Detect which cell encompasses the target text, then output its (x, y) center coordinate. 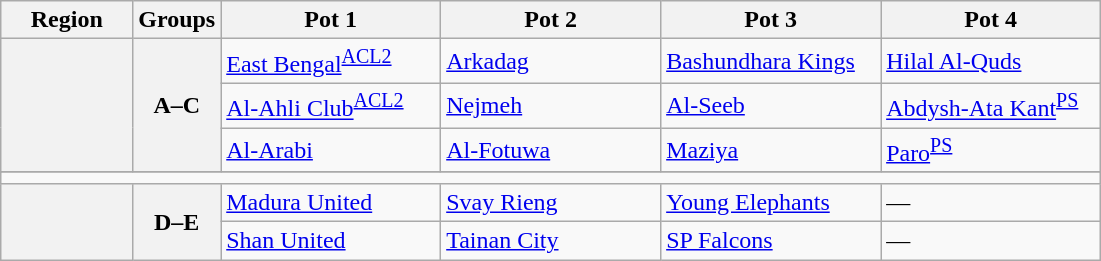
Groups (177, 20)
Madura United (331, 203)
D–E (177, 222)
Region (67, 20)
SP Falcons (771, 241)
East BengalACL2 (331, 62)
A–C (177, 106)
Shan United (331, 241)
ParoPS (991, 150)
Al-Seeb (771, 106)
Pot 2 (551, 20)
Maziya (771, 150)
Svay Rieng (551, 203)
Arkadag (551, 62)
Bashundhara Kings (771, 62)
Pot 3 (771, 20)
Pot 4 (991, 20)
Pot 1 (331, 20)
Hilal Al-Quds (991, 62)
Al-Fotuwa (551, 150)
Tainan City (551, 241)
Young Elephants (771, 203)
Abdysh-Ata KantPS (991, 106)
Nejmeh (551, 106)
Al-Arabi (331, 150)
Al-Ahli ClubACL2 (331, 106)
